Determine the [X, Y] coordinate at the center of the cell enclosing the given text.  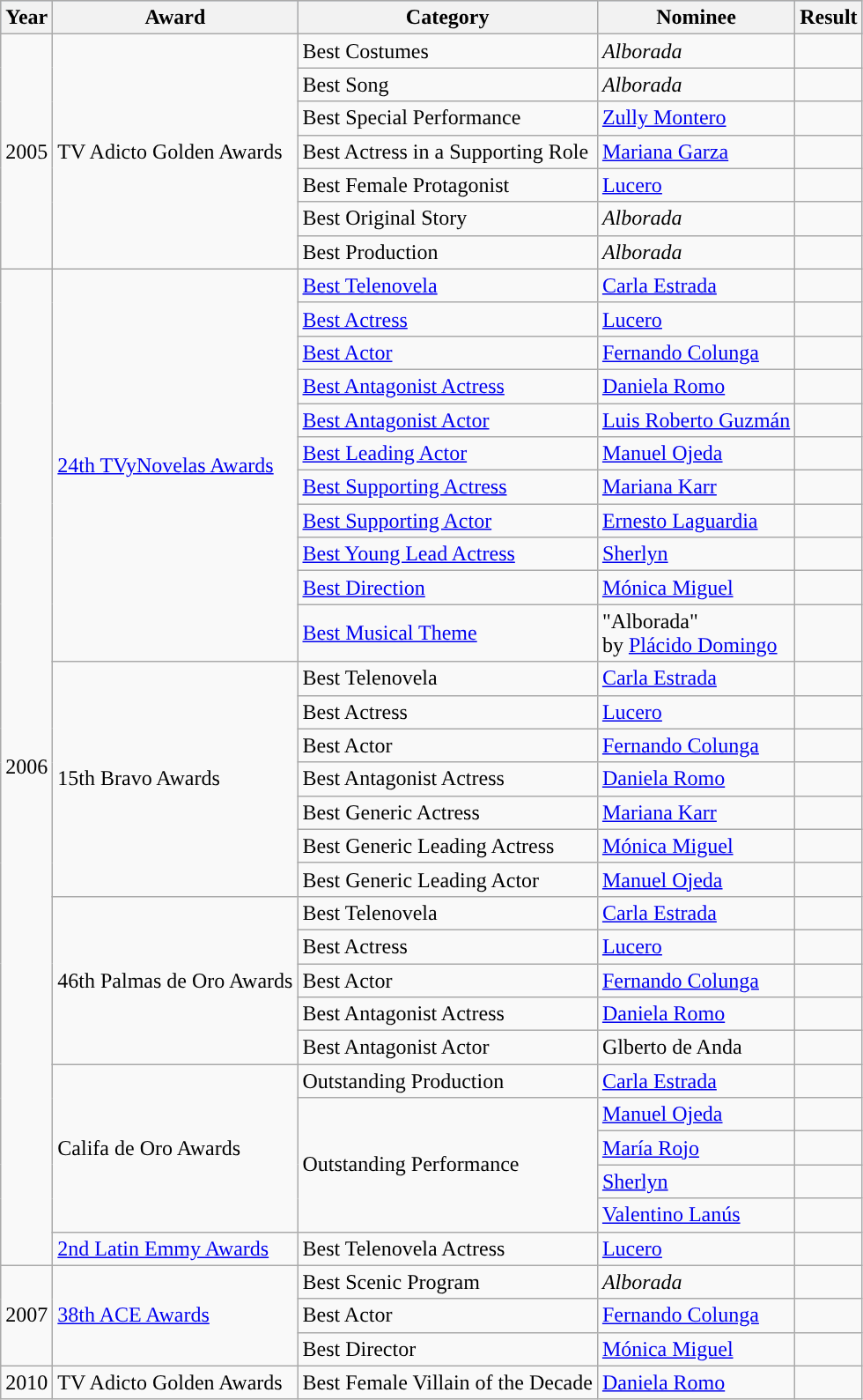
Best Telenovela Actress [447, 1248]
Outstanding Production [447, 1081]
Glberto de Anda [696, 1048]
2nd Latin Emmy Awards [175, 1248]
Best Original Story [447, 219]
Year [26, 18]
Nominee [696, 18]
24th TVyNovelas Awards [175, 465]
Mariana Garza [696, 152]
2007 [26, 1315]
Category [447, 18]
María Rojo [696, 1148]
Best Supporting Actress [447, 487]
2006 [26, 767]
Best Generic Leading Actor [447, 879]
Best Director [447, 1349]
"Alborada" by Plácido Domingo [696, 633]
Award [175, 18]
Best Female Villain of the Decade [447, 1382]
2010 [26, 1382]
Best Song [447, 85]
46th Palmas de Oro Awards [175, 980]
15th Bravo Awards [175, 779]
Best Musical Theme [447, 633]
Valentino Lanús [696, 1215]
Best Costumes [447, 51]
Best Special Performance [447, 118]
Best Supporting Actor [447, 521]
38th ACE Awards [175, 1315]
Best Generic Actress [447, 812]
Luis Roberto Guzmán [696, 420]
Best Actress in a Supporting Role [447, 152]
Outstanding Performance [447, 1165]
Best Production [447, 252]
2005 [26, 152]
Best Leading Actor [447, 454]
Ernesto Laguardia [696, 521]
Best Direction [447, 588]
Best Female Protagonist [447, 185]
Califa de Oro Awards [175, 1148]
Best Generic Leading Actress [447, 846]
Best Scenic Program [447, 1282]
Result [829, 18]
Zully Montero [696, 118]
Best Young Lead Actress [447, 554]
